Locate the cell with the specified text and output its (X, Y) center coordinate. 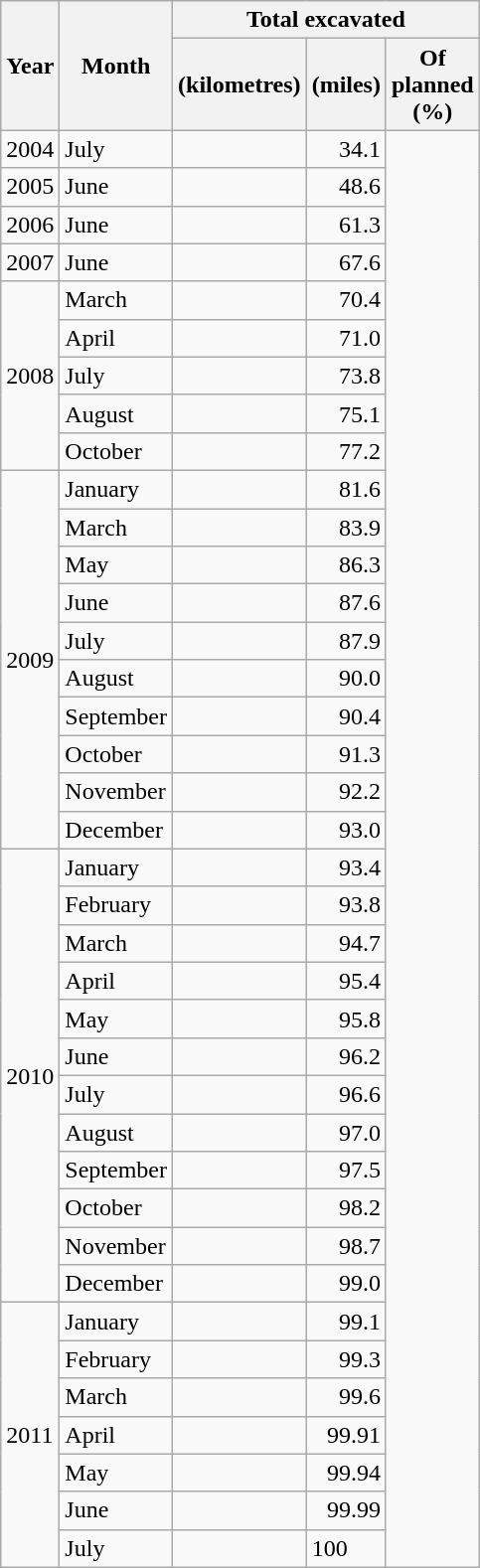
77.2 (346, 451)
81.6 (346, 489)
90.4 (346, 716)
Month (116, 66)
99.1 (346, 1322)
2007 (30, 262)
99.0 (346, 1284)
2005 (30, 187)
2004 (30, 149)
99.6 (346, 1397)
87.6 (346, 603)
94.7 (346, 943)
91.3 (346, 754)
Total excavated (326, 20)
100 (346, 1548)
99.94 (346, 1473)
34.1 (346, 149)
(kilometres) (240, 84)
93.4 (346, 867)
2011 (30, 1435)
96.2 (346, 1056)
61.3 (346, 225)
97.5 (346, 1171)
98.2 (346, 1208)
2006 (30, 225)
96.6 (346, 1094)
(miles) (346, 84)
73.8 (346, 376)
87.9 (346, 641)
48.6 (346, 187)
83.9 (346, 528)
93.8 (346, 905)
95.4 (346, 981)
86.3 (346, 565)
90.0 (346, 679)
Of planned (%) (432, 84)
75.1 (346, 413)
2008 (30, 376)
70.4 (346, 300)
98.7 (346, 1246)
2009 (30, 660)
Year (30, 66)
93.0 (346, 830)
99.91 (346, 1435)
92.2 (346, 792)
97.0 (346, 1132)
71.0 (346, 338)
2010 (30, 1075)
99.3 (346, 1359)
67.6 (346, 262)
95.8 (346, 1019)
99.99 (346, 1510)
